Provide the [X, Y] coordinate of the cell's center where the given text is located.  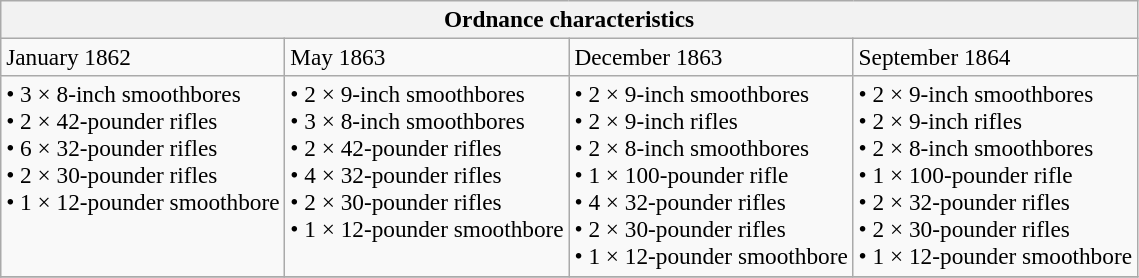
• 3 × 8-inch smoothbores• 2 × 42-pounder rifles• 6 × 32-pounder rifles• 2 × 30-pounder rifles• 1 × 12-pounder smoothbore [143, 176]
• 2 × 9-inch smoothbores• 3 × 8-inch smoothbores• 2 × 42-pounder rifles• 4 × 32-pounder rifles• 2 × 30-pounder rifles• 1 × 12-pounder smoothbore [427, 176]
Ordnance characteristics [570, 19]
May 1863 [427, 57]
September 1864 [995, 57]
December 1863 [711, 57]
January 1862 [143, 57]
